From the cell containing the given text, extract its center point as (X, Y) coordinate. 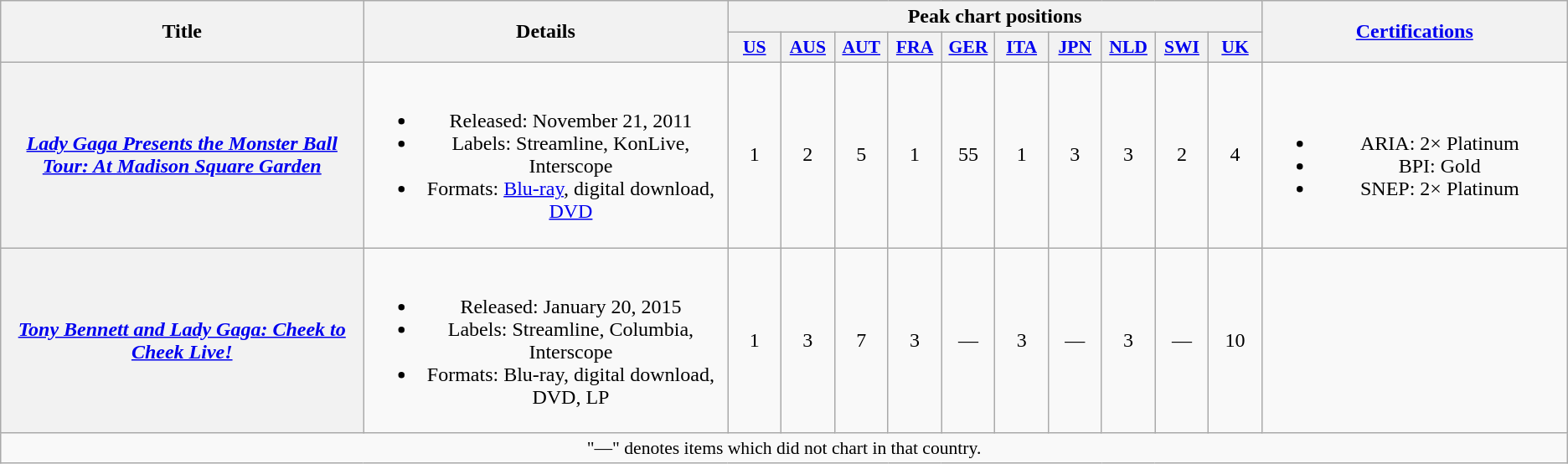
4 (1235, 154)
7 (861, 340)
JPN (1075, 48)
5 (861, 154)
ITA (1022, 48)
Details (546, 32)
NLD (1128, 48)
Tony Bennett and Lady Gaga: Cheek to Cheek Live! (183, 340)
Released: January 20, 2015Labels: Streamline, Columbia, InterscopeFormats: Blu-ray, digital download, DVD, LP (546, 340)
Certifications (1414, 32)
Released: November 21, 2011Labels: Streamline, KonLive, InterscopeFormats: Blu-ray, digital download, DVD (546, 154)
"—" denotes items which did not chart in that country. (784, 448)
UK (1235, 48)
FRA (915, 48)
55 (968, 154)
Lady Gaga Presents the Monster Ball Tour: At Madison Square Garden (183, 154)
AUT (861, 48)
US (754, 48)
GER (968, 48)
AUS (807, 48)
Title (183, 32)
ARIA: 2× PlatinumBPI: GoldSNEP: 2× Platinum (1414, 154)
Peak chart positions (995, 17)
10 (1235, 340)
SWI (1182, 48)
